Locate the cell with the specified text and output its [x, y] center coordinate. 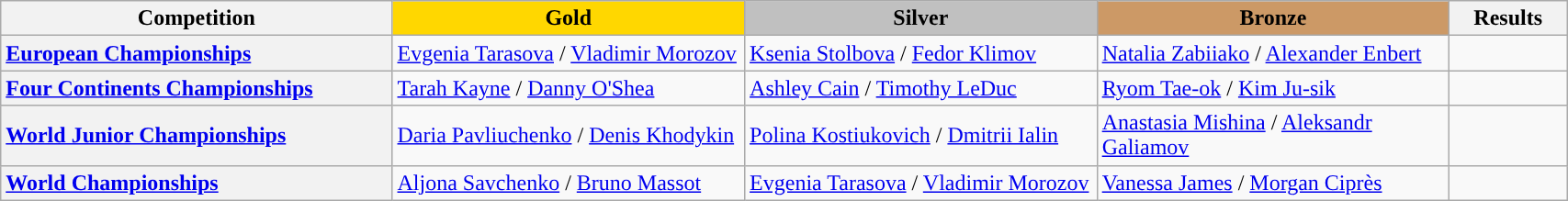
Gold [569, 18]
Silver [921, 18]
Ashley Cain / Timothy LeDuc [921, 88]
Competition [197, 18]
Natalia Zabiiako / Alexander Enbert [1273, 53]
Aljona Savchenko / Bruno Massot [569, 183]
Bronze [1273, 18]
World Championships [197, 183]
European Championships [197, 53]
Vanessa James / Morgan Ciprès [1273, 183]
Ksenia Stolbova / Fedor Klimov [921, 53]
Ryom Tae-ok / Kim Ju-sik [1273, 88]
Four Continents Championships [197, 88]
Daria Pavliuchenko / Denis Khodykin [569, 136]
Tarah Kayne / Danny O'Shea [569, 88]
Anastasia Mishina / Aleksandr Galiamov [1273, 136]
Results [1508, 18]
Polina Kostiukovich / Dmitrii Ialin [921, 136]
World Junior Championships [197, 136]
